Return (x, y) of the center of cell containing provided text 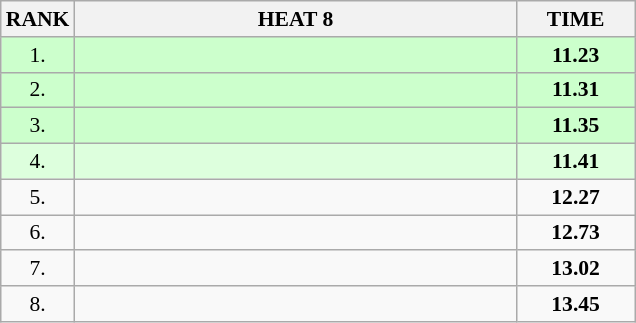
HEAT 8 (295, 19)
RANK (38, 19)
7. (38, 269)
11.23 (576, 55)
12.27 (576, 197)
13.45 (576, 304)
11.31 (576, 90)
TIME (576, 19)
2. (38, 90)
4. (38, 162)
11.41 (576, 162)
8. (38, 304)
1. (38, 55)
13.02 (576, 269)
11.35 (576, 126)
5. (38, 197)
3. (38, 126)
6. (38, 233)
12.73 (576, 233)
